Identify which cell holds the provided text, then report its (X, Y) central coordinate. 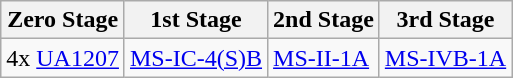
MS-IC-4(S)B (196, 58)
3rd Stage (445, 20)
MS-II-1A (324, 58)
1st Stage (196, 20)
MS-IVB-1A (445, 58)
Zero Stage (63, 20)
2nd Stage (324, 20)
4x UA1207 (63, 58)
